Pinpoint the cell where the given text exists, returning its [X, Y] midpoint coordinate. 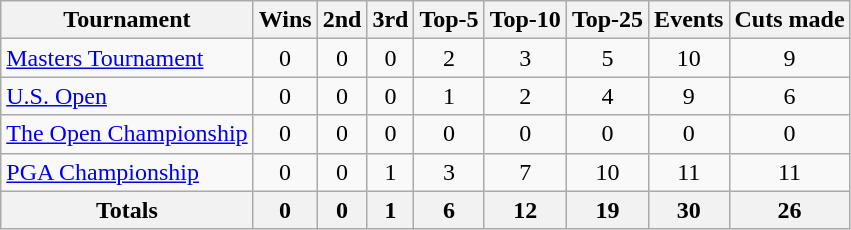
Totals [127, 210]
Wins [285, 20]
4 [607, 96]
Tournament [127, 20]
3rd [390, 20]
Top-25 [607, 20]
5 [607, 58]
Masters Tournament [127, 58]
26 [790, 210]
12 [525, 210]
The Open Championship [127, 134]
Cuts made [790, 20]
2nd [342, 20]
U.S. Open [127, 96]
Top-5 [449, 20]
PGA Championship [127, 172]
19 [607, 210]
7 [525, 172]
Events [689, 20]
Top-10 [525, 20]
30 [689, 210]
